Identify which cell holds the provided text, then report its [X, Y] central coordinate. 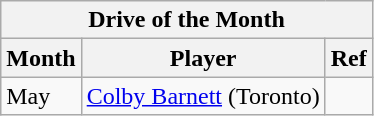
Drive of the Month [186, 20]
Colby Barnett (Toronto) [203, 96]
Month [41, 58]
May [41, 96]
Ref [348, 58]
Player [203, 58]
